Return the [X, Y] coordinate for the center point of the cell that contains the specified text.  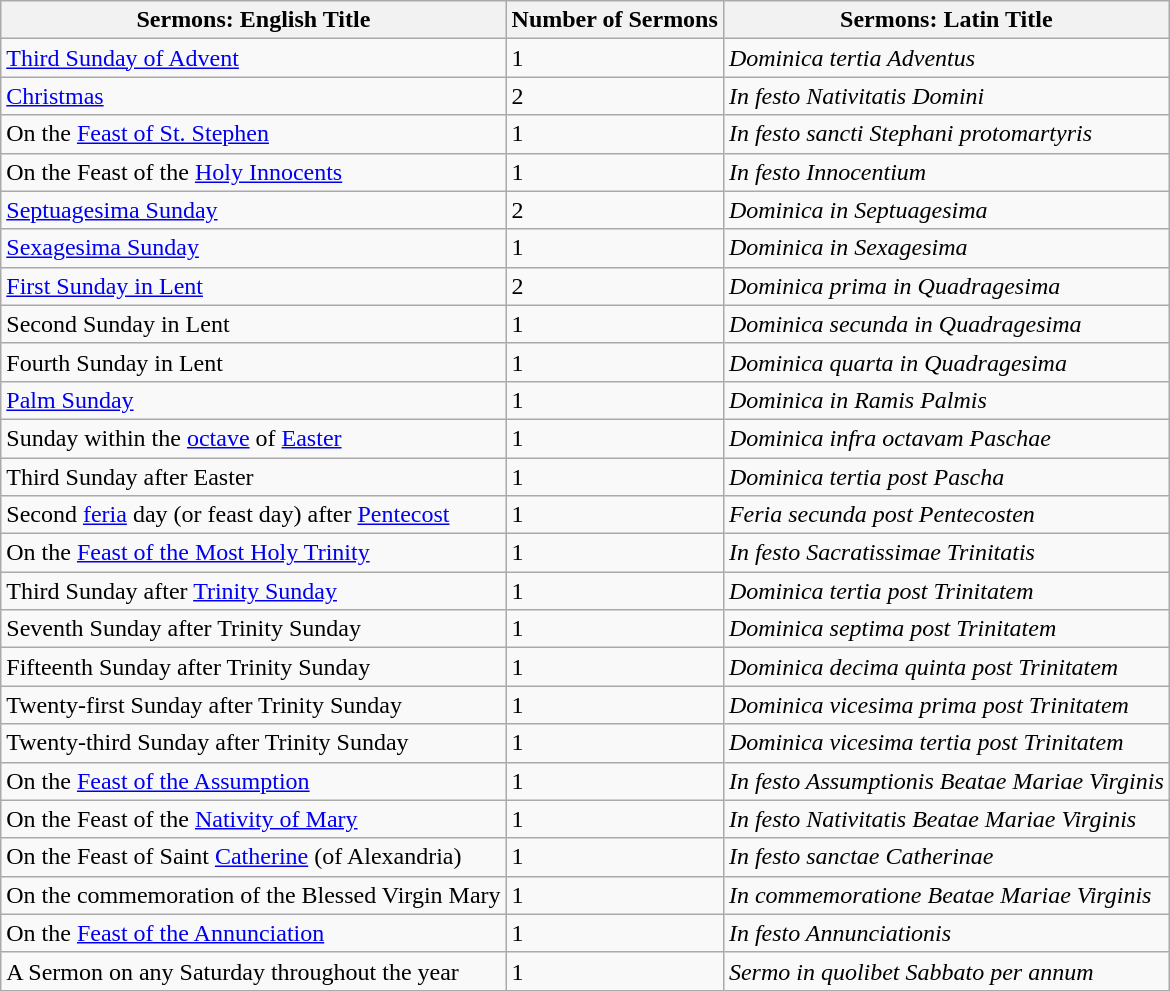
Sermons: Latin Title [946, 20]
On the Feast of the Most Holy Trinity [254, 553]
Dominica tertia Adventus [946, 58]
Seventh Sunday after Trinity Sunday [254, 629]
Sunday within the octave of Easter [254, 438]
On the Feast of the Annunciation [254, 933]
On the commemoration of the Blessed Virgin Mary [254, 895]
Dominica secunda in Quadragesima [946, 324]
Dominica in Ramis Palmis [946, 400]
First Sunday in Lent [254, 286]
Dominica septima post Trinitatem [946, 629]
Palm Sunday [254, 400]
Third Sunday after Trinity Sunday [254, 591]
Dominica tertia post Trinitatem [946, 591]
Second feria day (or feast day) after Pentecost [254, 515]
In commemoratione Beatae Mariae Virginis [946, 895]
Fourth Sunday in Lent [254, 362]
In festo Sacratissimae Trinitatis [946, 553]
Dominica tertia post Pascha [946, 477]
Twenty-third Sunday after Trinity Sunday [254, 743]
Number of Sermons [614, 20]
On the Feast of the Holy Innocents [254, 172]
In festo Innocentium [946, 172]
On the Feast of Saint Catherine (of Alexandria) [254, 857]
In festo Nativitatis Beatae Mariae Virginis [946, 819]
Dominica in Septuagesima [946, 210]
In festo Annunciationis [946, 933]
Dominica in Sexagesima [946, 248]
Christmas [254, 96]
A Sermon on any Saturday throughout the year [254, 971]
Septuagesima Sunday [254, 210]
Sermo in quolibet Sabbato per annum [946, 971]
In festo sancti Stephani protomartyris [946, 134]
On the Feast of the Assumption [254, 781]
In festo Nativitatis Domini [946, 96]
On the Feast of St. Stephen [254, 134]
Dominica prima in Quadragesima [946, 286]
Dominica vicesima tertia post Trinitatem [946, 743]
Second Sunday in Lent [254, 324]
In festo sanctae Catherinae [946, 857]
Dominica vicesima prima post Trinitatem [946, 705]
Sexagesima Sunday [254, 248]
Twenty-first Sunday after Trinity Sunday [254, 705]
Dominica decima quinta post Trinitatem [946, 667]
Dominica infra octavam Paschae [946, 438]
On the Feast of the Nativity of Mary [254, 819]
In festo Assumptionis Beatae Mariae Virginis [946, 781]
Dominica quarta in Quadragesima [946, 362]
Third Sunday of Advent [254, 58]
Feria secunda post Pentecosten [946, 515]
Sermons: English Title [254, 20]
Fifteenth Sunday after Trinity Sunday [254, 667]
Third Sunday after Easter [254, 477]
